Determine the [X, Y] coordinate at the center of the cell enclosing the given text.  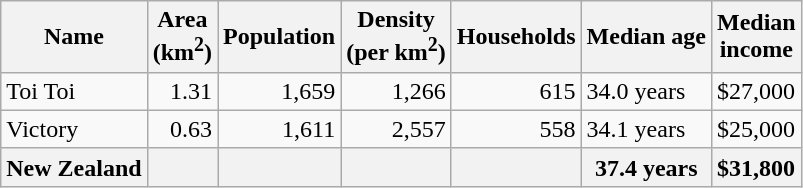
37.4 years [646, 167]
558 [516, 129]
Toi Toi [74, 91]
34.0 years [646, 91]
34.1 years [646, 129]
0.63 [182, 129]
2,557 [396, 129]
1,611 [280, 129]
1,659 [280, 91]
Victory [74, 129]
Population [280, 37]
1,266 [396, 91]
$25,000 [756, 129]
Density(per km2) [396, 37]
Medianincome [756, 37]
Median age [646, 37]
1.31 [182, 91]
$31,800 [756, 167]
New Zealand [74, 167]
Name [74, 37]
$27,000 [756, 91]
Households [516, 37]
Area(km2) [182, 37]
615 [516, 91]
